Pinpoint the cell where the given text exists, returning its [X, Y] midpoint coordinate. 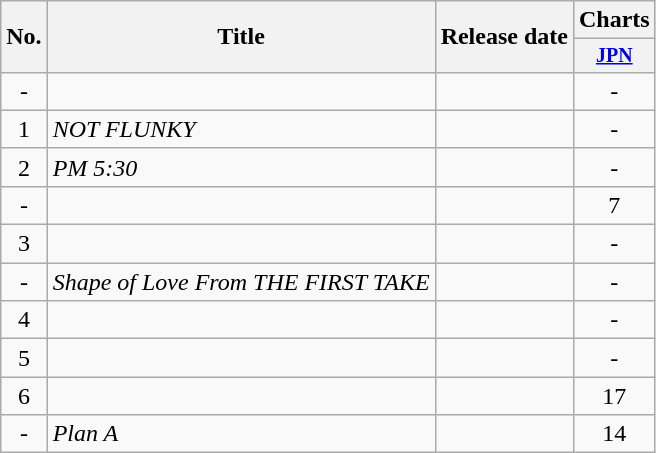
Title [241, 37]
5 [24, 358]
4 [24, 320]
2 [24, 167]
JPN [614, 56]
Charts [614, 20]
6 [24, 396]
Shape of Love From THE FIRST TAKE [241, 282]
Release date [504, 37]
7 [614, 205]
17 [614, 396]
1 [24, 129]
NOT FLUNKY [241, 129]
Plan A [241, 434]
PM 5:30 [241, 167]
14 [614, 434]
No. [24, 37]
3 [24, 244]
